Determine the [X, Y] coordinate at the center of the cell enclosing the given text.  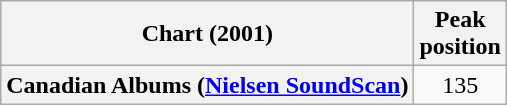
Chart (2001) [208, 34]
135 [460, 85]
Peakposition [460, 34]
Canadian Albums (Nielsen SoundScan) [208, 85]
